Return the (X, Y) coordinate for the center point of the cell that contains the specified text.  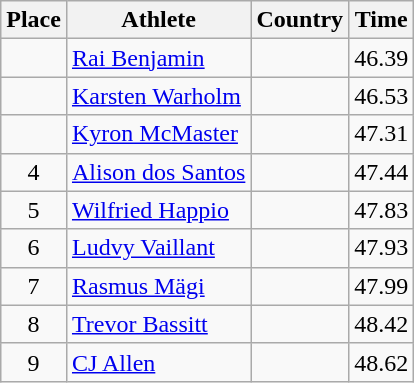
Kyron McMaster (158, 134)
47.31 (382, 134)
Country (300, 20)
6 (34, 248)
47.83 (382, 210)
7 (34, 286)
48.62 (382, 362)
9 (34, 362)
Karsten Warholm (158, 96)
Place (34, 20)
Rasmus Mägi (158, 286)
CJ Allen (158, 362)
Ludvy Vaillant (158, 248)
46.39 (382, 58)
47.99 (382, 286)
Wilfried Happio (158, 210)
Athlete (158, 20)
Rai Benjamin (158, 58)
48.42 (382, 324)
Time (382, 20)
8 (34, 324)
Alison dos Santos (158, 172)
46.53 (382, 96)
4 (34, 172)
47.44 (382, 172)
Trevor Bassitt (158, 324)
5 (34, 210)
47.93 (382, 248)
